Return the [x, y] coordinate for the center point of the cell that contains the specified text.  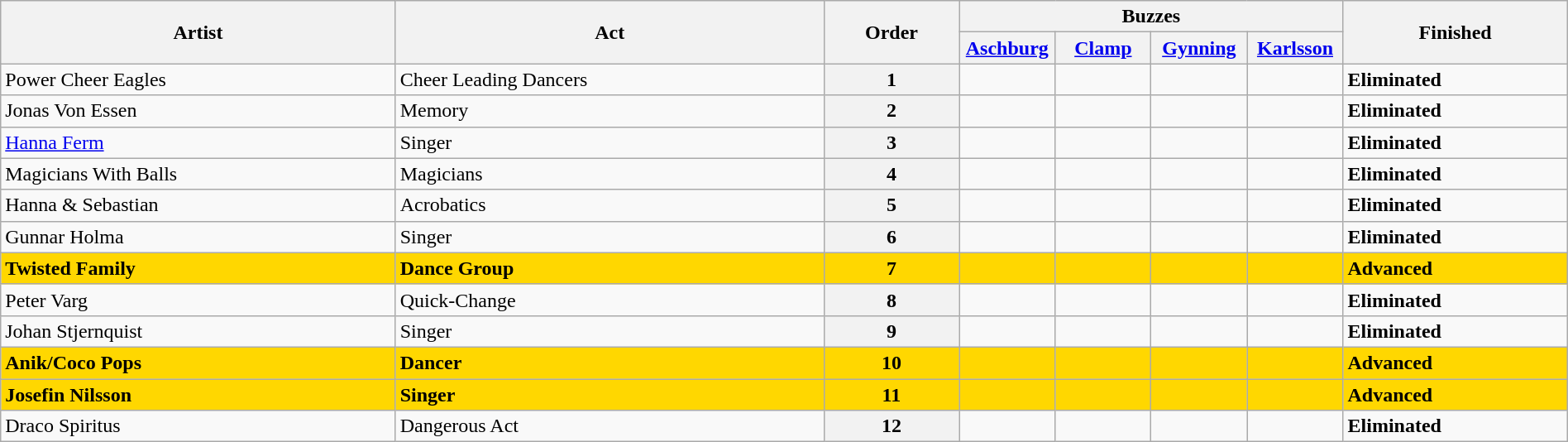
4 [892, 174]
Clamp [1103, 48]
Finished [1456, 32]
Josefin Nilsson [198, 395]
Karlsson [1295, 48]
5 [892, 205]
9 [892, 331]
6 [892, 237]
Artist [198, 32]
Cheer Leading Dancers [610, 79]
Dangerous Act [610, 426]
Aschburg [1007, 48]
Acrobatics [610, 205]
Gunnar Holma [198, 237]
Magicians With Balls [198, 174]
Buzzes [1151, 17]
3 [892, 142]
Order [892, 32]
2 [892, 111]
Magicians [610, 174]
Dance Group [610, 268]
Twisted Family [198, 268]
Jonas Von Essen [198, 111]
Act [610, 32]
10 [892, 363]
Johan Stjernquist [198, 331]
Memory [610, 111]
7 [892, 268]
Draco Spiritus [198, 426]
Power Cheer Eagles [198, 79]
Dancer [610, 363]
Anik/Coco Pops [198, 363]
Hanna & Sebastian [198, 205]
8 [892, 300]
11 [892, 395]
Gynning [1199, 48]
12 [892, 426]
Quick-Change [610, 300]
Peter Varg [198, 300]
1 [892, 79]
Hanna Ferm [198, 142]
